For the text-containing cell, return its midpoint in [x, y] coordinate format. 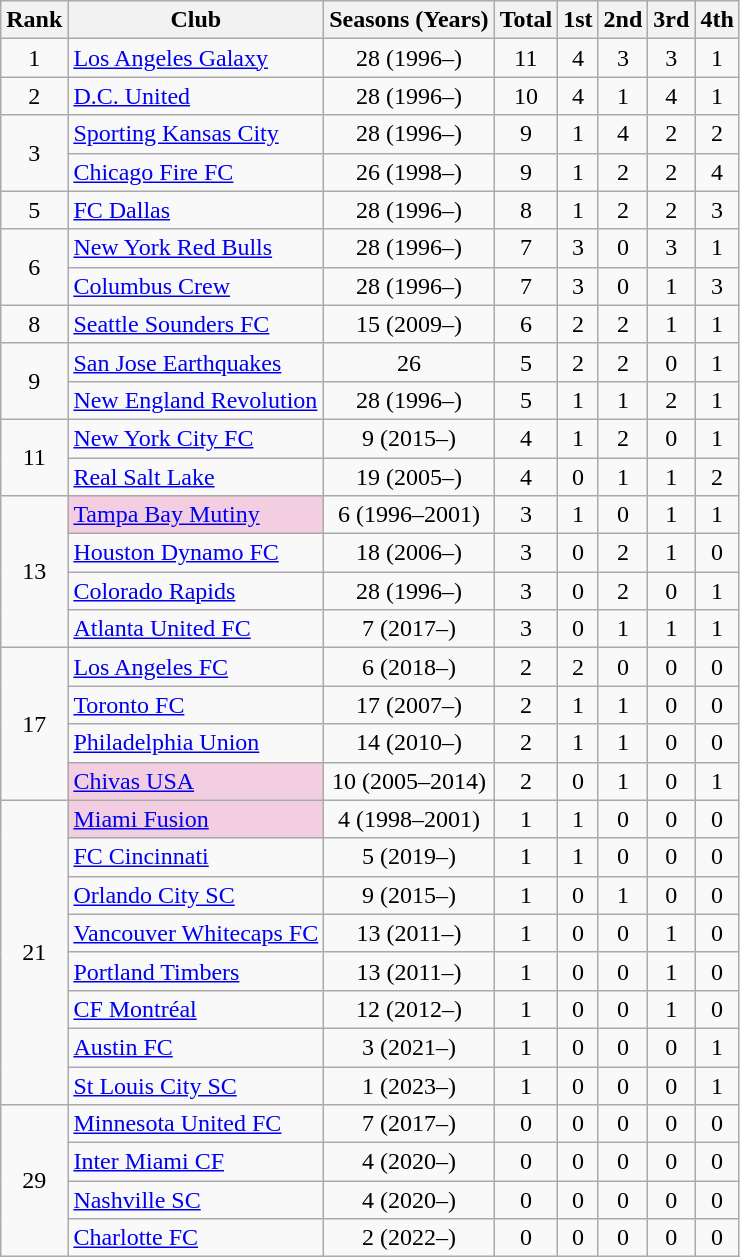
3rd [672, 20]
Miami Fusion [196, 819]
Nashville SC [196, 1200]
Los Angeles FC [196, 667]
Orlando City SC [196, 895]
New York City FC [196, 438]
13 [34, 572]
Total [526, 20]
5 (2019–) [409, 857]
Seattle Sounders FC [196, 324]
Colorado Rapids [196, 591]
Vancouver Whitecaps FC [196, 933]
Portland Timbers [196, 971]
10 (2005–2014) [409, 781]
Atlanta United FC [196, 629]
Rank [34, 20]
Seasons (Years) [409, 20]
Club [196, 20]
29 [34, 1181]
19 (2005–) [409, 477]
17 (2007–) [409, 705]
Columbus Crew [196, 286]
CF Montréal [196, 1009]
FC Cincinnati [196, 857]
21 [34, 952]
St Louis City SC [196, 1085]
4th [717, 20]
17 [34, 724]
Los Angeles Galaxy [196, 58]
San Jose Earthquakes [196, 362]
3 (2021–) [409, 1047]
26 [409, 362]
Chicago Fire FC [196, 172]
4 (1998–2001) [409, 819]
1st [578, 20]
Tampa Bay Mutiny [196, 515]
14 (2010–) [409, 743]
2 (2022–) [409, 1238]
D.C. United [196, 96]
Charlotte FC [196, 1238]
26 (1998–) [409, 172]
Chivas USA [196, 781]
18 (2006–) [409, 553]
1 (2023–) [409, 1085]
Toronto FC [196, 705]
Philadelphia Union [196, 743]
New York Red Bulls [196, 248]
Houston Dynamo FC [196, 553]
12 (2012–) [409, 1009]
FC Dallas [196, 210]
2nd [623, 20]
New England Revolution [196, 400]
6 (1996–2001) [409, 515]
10 [526, 96]
Austin FC [196, 1047]
Inter Miami CF [196, 1162]
15 (2009–) [409, 324]
Sporting Kansas City [196, 134]
Minnesota United FC [196, 1124]
6 (2018–) [409, 667]
Real Salt Lake [196, 477]
